Return [X, Y] of the center of cell containing provided text 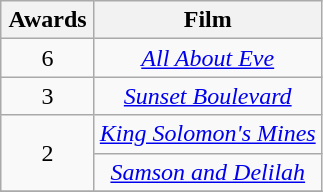
6 [48, 58]
King Solomon's Mines [208, 134]
Sunset Boulevard [208, 96]
Film [208, 20]
3 [48, 96]
Samson and Delilah [208, 172]
Awards [48, 20]
2 [48, 153]
All About Eve [208, 58]
